From the cell containing the given text, extract its center point as (x, y) coordinate. 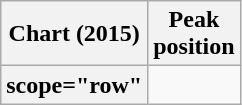
scope="row" (74, 85)
Chart (2015) (74, 34)
Peakposition (194, 34)
